Scan for the cell matching the given text and deliver its [X, Y] coordinate at center. 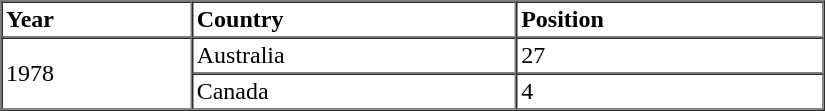
4 [670, 92]
27 [670, 56]
Year [98, 20]
Canada [354, 92]
1978 [98, 74]
Country [354, 20]
Australia [354, 56]
Position [670, 20]
